Return (X, Y) of the center of cell containing provided text 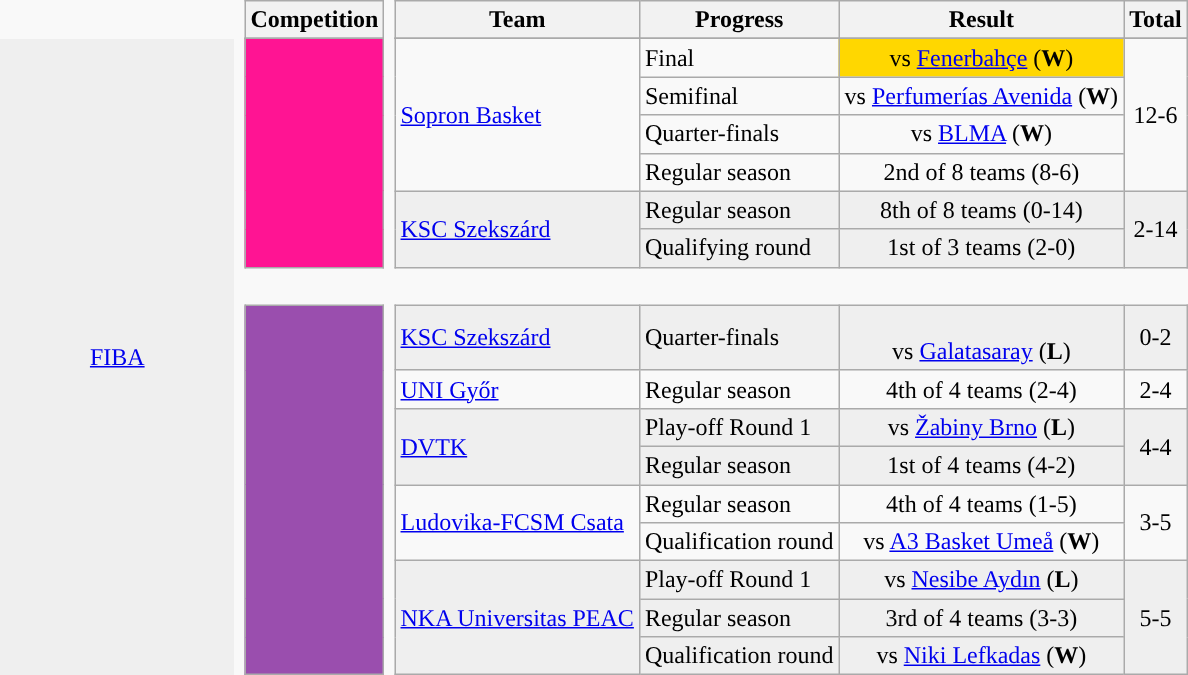
12-6 (1156, 115)
vs A3 Basket Umeå (W) (982, 542)
Sopron Basket (517, 115)
Team (517, 20)
Progress (739, 20)
DVTK (517, 446)
Ludovika-FCSM Csata (517, 522)
5-5 (1156, 618)
Result (982, 20)
2nd of 8 teams (8-6) (982, 172)
4-4 (1156, 446)
UNI Győr (517, 389)
vs Žabiny Brno (L) (982, 427)
8th of 8 teams (0-14) (982, 210)
Qualifying round (739, 248)
2-4 (1156, 389)
Total (1156, 20)
Final (739, 58)
vs Fenerbahçe (W) (982, 58)
NKA Universitas PEAC (517, 618)
vs BLMA (W) (982, 134)
2-14 (1156, 229)
3rd of 4 teams (3-3) (982, 618)
Semifinal (739, 96)
vs Nesibe Aydın (L) (982, 580)
Competition (314, 20)
FIBA (118, 357)
4th of 4 teams (1-5) (982, 503)
vs Perfumerías Avenida (W) (982, 96)
3-5 (1156, 522)
vs Niki Lefkadas (W) (982, 656)
1st of 4 teams (4-2) (982, 465)
0-2 (1156, 338)
vs Galatasaray (L) (982, 338)
1st of 3 teams (2-0) (982, 248)
4th of 4 teams (2-4) (982, 389)
